Return the [X, Y] coordinate for the center point of the cell that contains the specified text.  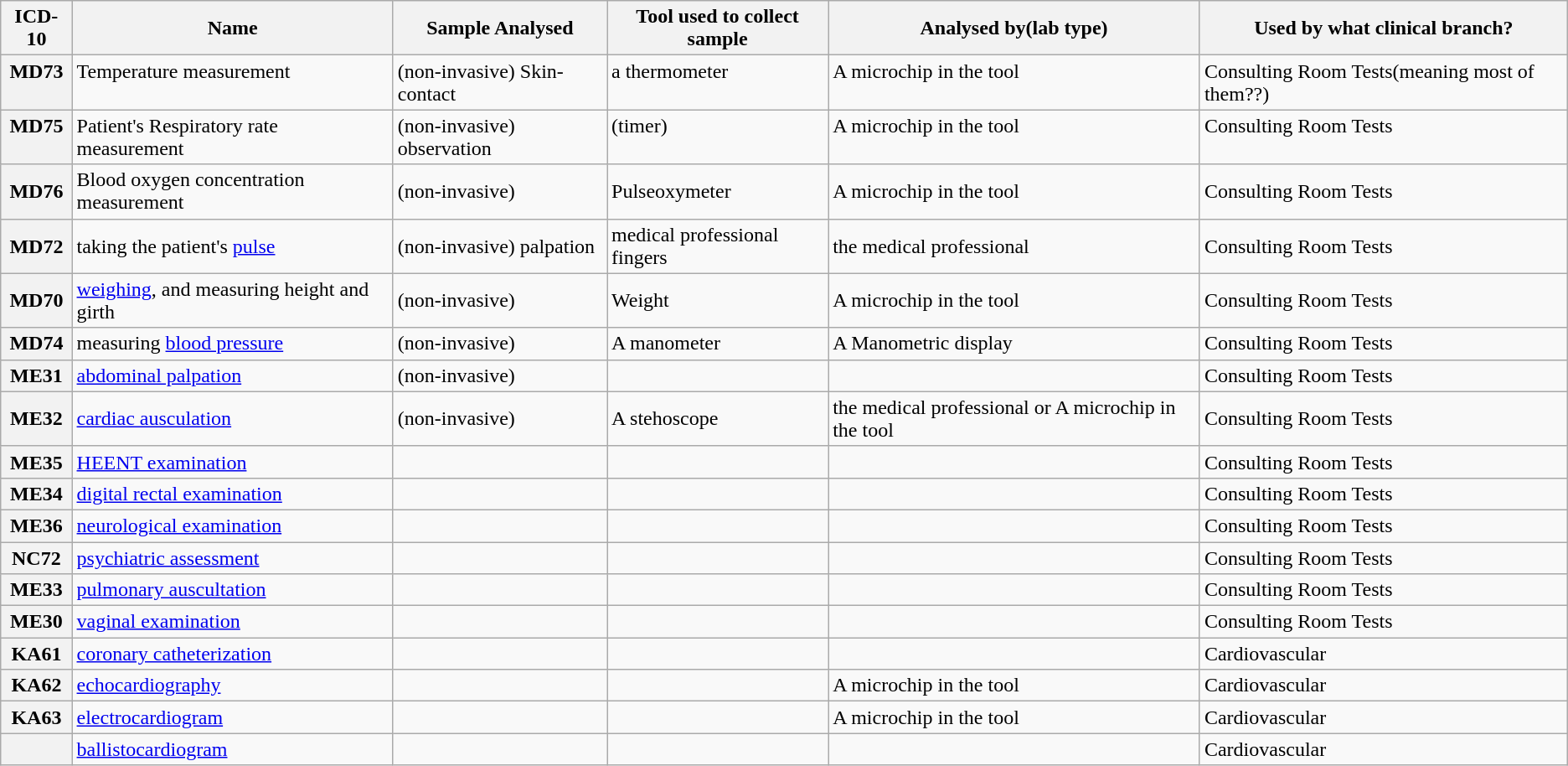
vaginal examination [233, 622]
(timer) [717, 137]
ME31 [37, 375]
ME35 [37, 462]
Analysed by(lab type) [1014, 28]
digital rectal examination [233, 494]
A Manometric display [1014, 344]
Pulseoxymeter [717, 191]
Blood oxygen concentration measurement [233, 191]
weighing, and measuring height and girth [233, 300]
MD73 [37, 82]
cardiac ausculation [233, 419]
A stehoscope [717, 419]
KA61 [37, 654]
Used by what clinical branch? [1384, 28]
ME36 [37, 525]
Temperature measurement [233, 82]
ME32 [37, 419]
the medical professional [1014, 246]
taking the patient's pulse [233, 246]
Name [233, 28]
psychiatric assessment [233, 557]
MD76 [37, 191]
echocardiography [233, 686]
(non-invasive) observation [499, 137]
a thermometer [717, 82]
abdominal palpation [233, 375]
Tool used to collect sample [717, 28]
ME34 [37, 494]
electrocardiogram [233, 717]
pulmonary auscultation [233, 590]
NC72 [37, 557]
(non-invasive) Skin-contact [499, 82]
MD75 [37, 137]
ME30 [37, 622]
KA62 [37, 686]
(non-invasive) palpation [499, 246]
coronary catheterization [233, 654]
Weight [717, 300]
medical professional fingers [717, 246]
KA63 [37, 717]
the medical professional or A microchip in the tool [1014, 419]
measuring blood pressure [233, 344]
MD70 [37, 300]
ME33 [37, 590]
Sample Analysed [499, 28]
MD72 [37, 246]
A manometer [717, 344]
Patient's Respiratory rate measurement [233, 137]
ICD-10 [37, 28]
Consulting Room Tests(meaning most of them??) [1384, 82]
ballistocardiogram [233, 749]
MD74 [37, 344]
HEENT examination [233, 462]
neurological examination [233, 525]
